Provide the (x, y) coordinate of the cell's center where the given text is located.  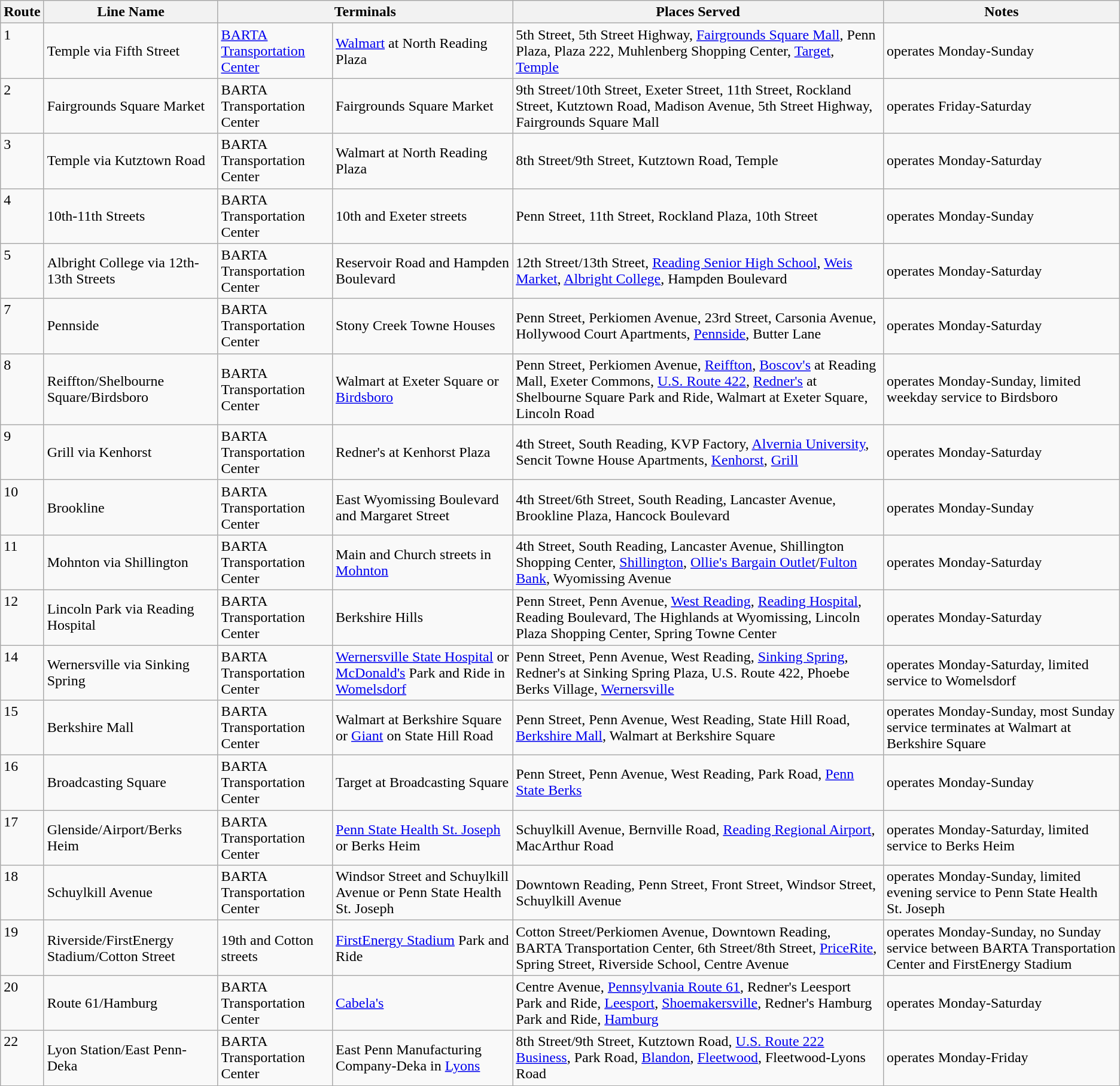
11 (22, 562)
Cabela's (422, 1003)
19th and Cotton streets (275, 948)
9 (22, 452)
operates Monday-Sunday, most Sunday service terminates at Walmart at Berkshire Square (1002, 728)
Temple via Fifth Street (130, 51)
Downtown Reading, Penn Street, Front Street, Windsor Street, Schuylkill Avenue (698, 893)
operates Monday-Saturday, limited service to Womelsdorf (1002, 672)
Mohnton via Shillington (130, 562)
Notes (1002, 12)
5th Street, 5th Street Highway, Fairgrounds Square Mall, Penn Plaza, Plaza 222, Muhlenberg Shopping Center, Target, Temple (698, 51)
Penn Street, Penn Avenue, West Reading, Park Road, Penn State Berks (698, 783)
7 (22, 326)
Wernersville State Hospital or McDonald's Park and Ride in Womelsdorf (422, 672)
Line Name (130, 12)
Penn Street, 11th Street, Rockland Plaza, 10th Street (698, 216)
operates Monday-Sunday, no Sunday service between BARTA Transportation Center and FirstEnergy Stadium (1002, 948)
Penn Street, Perkiomen Avenue, 23rd Street, Carsonia Avenue, Hollywood Court Apartments, Pennside, Butter Lane (698, 326)
14 (22, 672)
Penn State Health St. Joseph or Berks Heim (422, 838)
Walmart at Berkshire Square or Giant on State Hill Road (422, 728)
Lincoln Park via Reading Hospital (130, 617)
19 (22, 948)
5 (22, 271)
Redner's at Kenhorst Plaza (422, 452)
Grill via Kenhorst (130, 452)
2 (22, 106)
Terminals (365, 12)
Route 61/Hamburg (130, 1003)
Berkshire Hills (422, 617)
18 (22, 893)
Walmart at Exeter Square or Birdsboro (422, 389)
4th Street/6th Street, South Reading, Lancaster Avenue, Brookline Plaza, Hancock Boulevard (698, 507)
8th Street/9th Street, Kutztown Road, U.S. Route 222 Business, Park Road, Blandon, Fleetwood, Fleetwood-Lyons Road (698, 1058)
Centre Avenue, Pennsylvania Route 61, Redner's Leesport Park and Ride, Leesport, Shoemakersville, Redner's Hamburg Park and Ride, Hamburg (698, 1003)
Reservoir Road and Hampden Boulevard (422, 271)
Glenside/Airport/Berks Heim (130, 838)
East Penn Manufacturing Company-Deka in Lyons (422, 1058)
operates Monday-Friday (1002, 1058)
10th and Exeter streets (422, 216)
Reiffton/Shelbourne Square/Birdsboro (130, 389)
4th Street, South Reading, KVP Factory, Alvernia University, Sencit Towne House Apartments, Kenhorst, Grill (698, 452)
16 (22, 783)
8 (22, 389)
Schuylkill Avenue, Bernville Road, Reading Regional Airport, MacArthur Road (698, 838)
operates Monday-Saturday, limited service to Berks Heim (1002, 838)
Route (22, 12)
17 (22, 838)
East Wyomissing Boulevard and Margaret Street (422, 507)
operates Friday-Saturday (1002, 106)
Temple via Kutztown Road (130, 161)
FirstEnergy Stadium Park and Ride (422, 948)
Penn Street, Penn Avenue, West Reading, State Hill Road, Berkshire Mall, Walmart at Berkshire Square (698, 728)
Places Served (698, 12)
Brookline (130, 507)
20 (22, 1003)
Penn Street, Penn Avenue, West Reading, Sinking Spring, Redner's at Sinking Spring Plaza, U.S. Route 422, Phoebe Berks Village, Wernersville (698, 672)
Windsor Street and Schuylkill Avenue or Penn State Health St. Joseph (422, 893)
3 (22, 161)
12 (22, 617)
Pennside (130, 326)
12th Street/13th Street, Reading Senior High School, Weis Market, Albright College, Hampden Boulevard (698, 271)
Berkshire Mall (130, 728)
Schuylkill Avenue (130, 893)
10th-11th Streets (130, 216)
Wernersville via Sinking Spring (130, 672)
Stony Creek Towne Houses (422, 326)
Target at Broadcasting Square (422, 783)
8th Street/9th Street, Kutztown Road, Temple (698, 161)
operates Monday-Sunday, limited weekday service to Birdsboro (1002, 389)
operates Monday-Sunday, limited evening service to Penn State Health St. Joseph (1002, 893)
22 (22, 1058)
4 (22, 216)
10 (22, 507)
Lyon Station/East Penn-Deka (130, 1058)
9th Street/10th Street, Exeter Street, 11th Street, Rockland Street, Kutztown Road, Madison Avenue, 5th Street Highway, Fairgrounds Square Mall (698, 106)
4th Street, South Reading, Lancaster Avenue, Shillington Shopping Center, Shillington, Ollie's Bargain Outlet/Fulton Bank, Wyomissing Avenue (698, 562)
Main and Church streets in Mohnton (422, 562)
Riverside/FirstEnergy Stadium/Cotton Street (130, 948)
Broadcasting Square (130, 783)
1 (22, 51)
Albright College via 12th-13th Streets (130, 271)
15 (22, 728)
